Return the [X, Y] coordinate for the center point of the cell that contains the specified text.  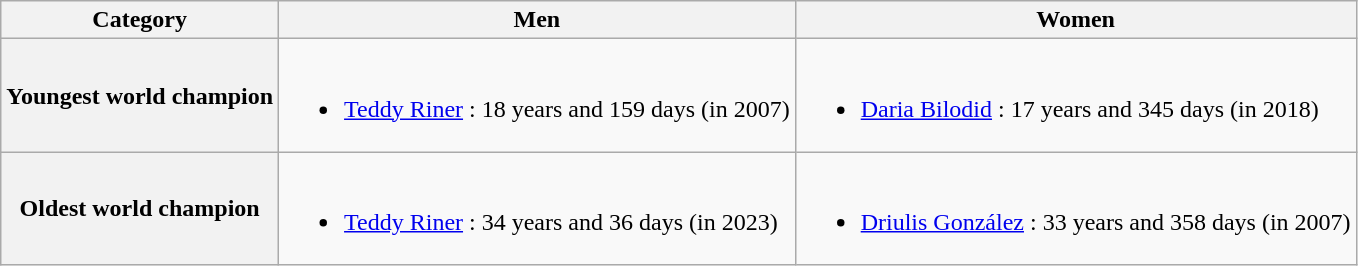
Youngest world champion [140, 96]
Daria Bilodid : 17 years and 345 days (in 2018) [1076, 96]
Driulis González : 33 years and 358 days (in 2007) [1076, 208]
Teddy Riner : 34 years and 36 days (in 2023) [538, 208]
Women [1076, 20]
Category [140, 20]
Teddy Riner : 18 years and 159 days (in 2007) [538, 96]
Men [538, 20]
Oldest world champion [140, 208]
